Capture the cell that displays the provided text and extract its (X, Y) central coordinate. 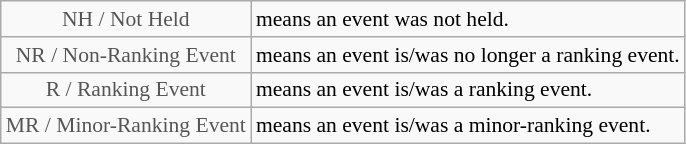
means an event is/was a ranking event. (468, 90)
means an event is/was no longer a ranking event. (468, 55)
NR / Non-Ranking Event (126, 55)
means an event is/was a minor-ranking event. (468, 126)
NH / Not Held (126, 19)
means an event was not held. (468, 19)
R / Ranking Event (126, 90)
MR / Minor-Ranking Event (126, 126)
